Capture the cell that displays the provided text and extract its [X, Y] central coordinate. 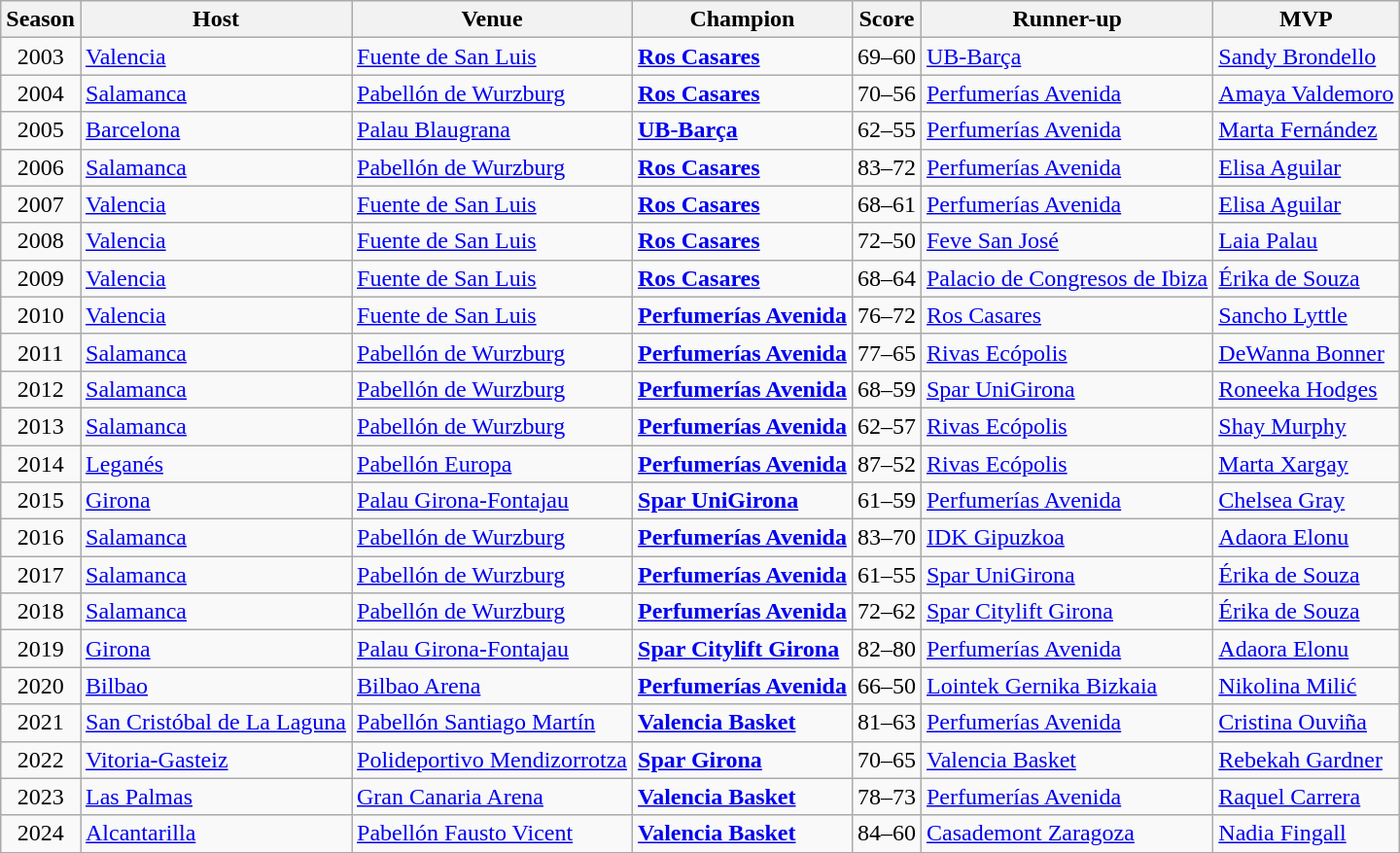
84–60 [887, 834]
Chelsea Gray [1307, 501]
DeWanna Bonner [1307, 352]
2004 [41, 93]
87–52 [887, 464]
62–55 [887, 130]
Bilbao [216, 686]
2022 [41, 760]
Pabellón Santiago Martín [492, 723]
2019 [41, 649]
2017 [41, 575]
82–80 [887, 649]
MVP [1307, 19]
Nikolina Milić [1307, 686]
Pabellón Fausto Vicent [492, 834]
Roneeka Hodges [1307, 389]
2011 [41, 352]
2014 [41, 464]
Pabellón Europa [492, 464]
San Cristóbal de La Laguna [216, 723]
2006 [41, 167]
Marta Fernández [1307, 130]
Sancho Lyttle [1307, 315]
69–60 [887, 56]
Score [887, 19]
Runner-up [1067, 19]
Casademont Zaragoza [1067, 834]
Las Palmas [216, 797]
72–50 [887, 241]
68–59 [887, 389]
Palau Blaugrana [492, 130]
2023 [41, 797]
Season [41, 19]
2018 [41, 612]
Nadia Fingall [1307, 834]
76–72 [887, 315]
61–55 [887, 575]
62–57 [887, 426]
Leganés [216, 464]
2015 [41, 501]
83–70 [887, 538]
70–65 [887, 760]
IDK Gipuzkoa [1067, 538]
Cristina Ouviña [1307, 723]
Lointek Gernika Bizkaia [1067, 686]
81–63 [887, 723]
Marta Xargay [1307, 464]
Bilbao Arena [492, 686]
2024 [41, 834]
Venue [492, 19]
Raquel Carrera [1307, 797]
2009 [41, 278]
2007 [41, 204]
Palacio de Congresos de Ibiza [1067, 278]
Barcelona [216, 130]
78–73 [887, 797]
Amaya Valdemoro [1307, 93]
2012 [41, 389]
Champion [743, 19]
83–72 [887, 167]
2005 [41, 130]
Spar Girona [743, 760]
Rebekah Gardner [1307, 760]
Host [216, 19]
Sandy Brondello [1307, 56]
2021 [41, 723]
77–65 [887, 352]
2008 [41, 241]
Laia Palau [1307, 241]
66–50 [887, 686]
Alcantarilla [216, 834]
2003 [41, 56]
Gran Canaria Arena [492, 797]
Feve San José [1067, 241]
2020 [41, 686]
2013 [41, 426]
Shay Murphy [1307, 426]
Polideportivo Mendizorrotza [492, 760]
68–61 [887, 204]
2010 [41, 315]
61–59 [887, 501]
72–62 [887, 612]
70–56 [887, 93]
2016 [41, 538]
Vitoria-Gasteiz [216, 760]
68–64 [887, 278]
